Scan for the cell matching the given text and deliver its [X, Y] coordinate at center. 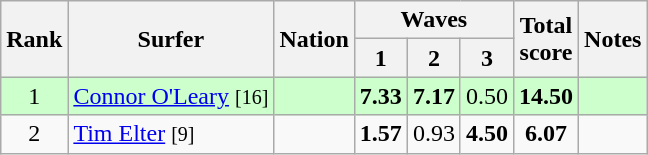
6.07 [546, 134]
0.50 [486, 96]
Waves [434, 20]
4.50 [486, 134]
Rank [34, 39]
1.57 [380, 134]
7.33 [380, 96]
Tim Elter [9] [171, 134]
0.93 [434, 134]
Totalscore [546, 39]
Notes [613, 39]
Connor O'Leary [16] [171, 96]
3 [486, 58]
Nation [314, 39]
14.50 [546, 96]
7.17 [434, 96]
Surfer [171, 39]
